Extract the [X, Y] coordinate from the center of the cell holding the provided text.  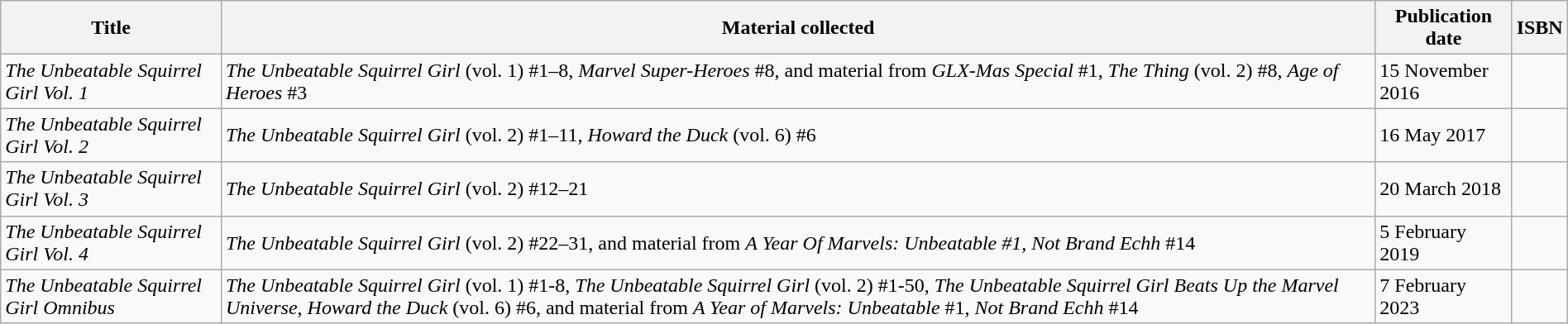
The Unbeatable Squirrel Girl Vol. 3 [111, 188]
Publication date [1444, 28]
The Unbeatable Squirrel Girl Omnibus [111, 296]
7 February 2023 [1444, 296]
Material collected [797, 28]
The Unbeatable Squirrel Girl (vol. 2) #22–31, and material from A Year Of Marvels: Unbeatable #1, Not Brand Echh #14 [797, 243]
The Unbeatable Squirrel Girl (vol. 2) #1–11, Howard the Duck (vol. 6) #6 [797, 136]
5 February 2019 [1444, 243]
The Unbeatable Squirrel Girl (vol. 2) #12–21 [797, 188]
Title [111, 28]
20 March 2018 [1444, 188]
The Unbeatable Squirrel Girl Vol. 1 [111, 81]
15 November 2016 [1444, 81]
The Unbeatable Squirrel Girl Vol. 4 [111, 243]
The Unbeatable Squirrel Girl (vol. 1) #1–8, Marvel Super-Heroes #8, and material from GLX-Mas Special #1, The Thing (vol. 2) #8, Age of Heroes #3 [797, 81]
ISBN [1540, 28]
16 May 2017 [1444, 136]
The Unbeatable Squirrel Girl Vol. 2 [111, 136]
